For the text-containing cell, return its midpoint in [X, Y] coordinate format. 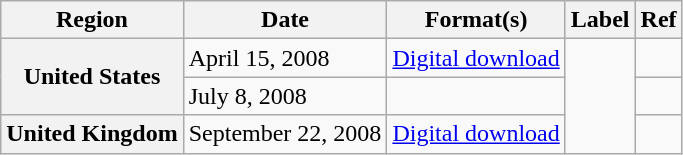
September 22, 2008 [285, 134]
April 15, 2008 [285, 58]
Region [92, 20]
Date [285, 20]
Format(s) [476, 20]
Label [600, 20]
United Kingdom [92, 134]
Ref [658, 20]
July 8, 2008 [285, 96]
United States [92, 77]
